Pinpoint the cell where the given text exists, returning its [X, Y] midpoint coordinate. 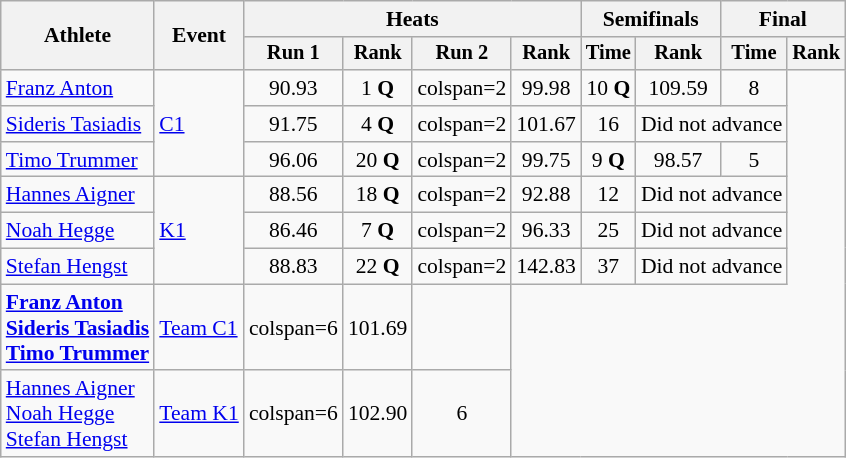
90.93 [294, 88]
Run 1 [294, 54]
K1 [199, 230]
98.57 [678, 160]
88.83 [294, 267]
86.46 [294, 231]
5 [754, 160]
Event [199, 36]
Stefan Hengst [78, 267]
91.75 [294, 124]
Hannes AignerNoah HeggeStefan Hengst [78, 414]
7 Q [378, 231]
88.56 [294, 195]
Franz AntonSideris TasiadisTimo Trummer [78, 328]
Hannes Aigner [78, 195]
96.33 [546, 231]
96.06 [294, 160]
10 Q [608, 88]
142.83 [546, 267]
Team K1 [199, 414]
Timo Trummer [78, 160]
12 [608, 195]
9 Q [608, 160]
25 [608, 231]
8 [754, 88]
Sideris Tasiadis [78, 124]
4 Q [378, 124]
101.69 [378, 328]
37 [608, 267]
22 Q [378, 267]
102.90 [378, 414]
18 Q [378, 195]
Run 2 [462, 54]
109.59 [678, 88]
1 Q [378, 88]
Noah Hegge [78, 231]
Athlete [78, 36]
Heats [412, 19]
6 [462, 414]
C1 [199, 124]
Team C1 [199, 328]
Semifinals [651, 19]
Final [782, 19]
16 [608, 124]
92.88 [546, 195]
101.67 [546, 124]
20 Q [378, 160]
99.98 [546, 88]
Franz Anton [78, 88]
99.75 [546, 160]
